Detect which cell encompasses the target text, then output its (x, y) center coordinate. 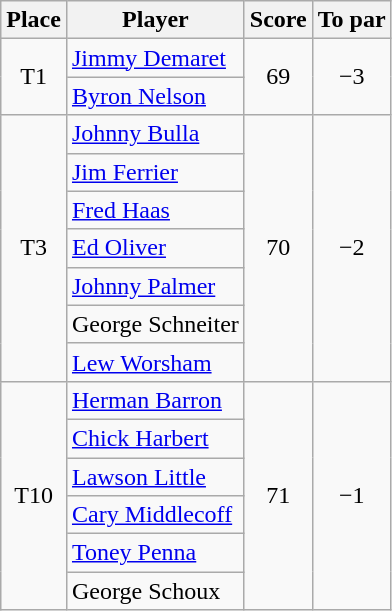
Johnny Palmer (155, 286)
T3 (34, 248)
To par (352, 20)
Chick Harbert (155, 438)
Fred Haas (155, 210)
−2 (352, 248)
Jimmy Demaret (155, 58)
Ed Oliver (155, 248)
Jim Ferrier (155, 172)
Herman Barron (155, 400)
George Schoux (155, 591)
70 (278, 248)
Lawson Little (155, 477)
Cary Middlecoff (155, 515)
71 (278, 495)
Lew Worsham (155, 362)
T10 (34, 495)
Score (278, 20)
−1 (352, 495)
69 (278, 77)
Player (155, 20)
−3 (352, 77)
Johnny Bulla (155, 134)
Toney Penna (155, 553)
Byron Nelson (155, 96)
George Schneiter (155, 324)
Place (34, 20)
T1 (34, 77)
